Locate the cell with the specified text and output its [X, Y] center coordinate. 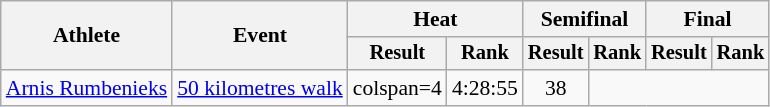
50 kilometres walk [260, 88]
colspan=4 [398, 88]
Heat [436, 19]
Semifinal [584, 19]
38 [556, 88]
Event [260, 36]
Final [708, 19]
Athlete [86, 36]
4:28:55 [485, 88]
Arnis Rumbenieks [86, 88]
